For the text-containing cell, return its midpoint in [X, Y] coordinate format. 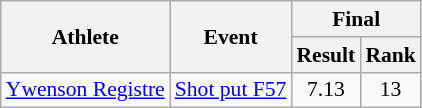
Shot put F57 [231, 90]
Athlete [86, 36]
13 [390, 90]
Ywenson Registre [86, 90]
Final [356, 19]
7.13 [326, 90]
Result [326, 55]
Event [231, 36]
Rank [390, 55]
